Identify which cell holds the provided text, then report its (x, y) central coordinate. 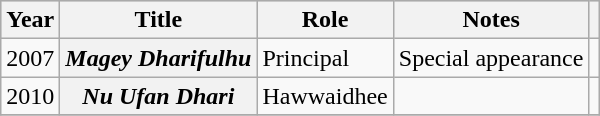
Hawwaidhee (325, 96)
2007 (30, 58)
Magey Dharifulhu (158, 58)
Principal (325, 58)
2010 (30, 96)
Nu Ufan Dhari (158, 96)
Special appearance (491, 58)
Role (325, 20)
Notes (491, 20)
Title (158, 20)
Year (30, 20)
